Determine the (x, y) coordinate at the center of the cell enclosing the given text.  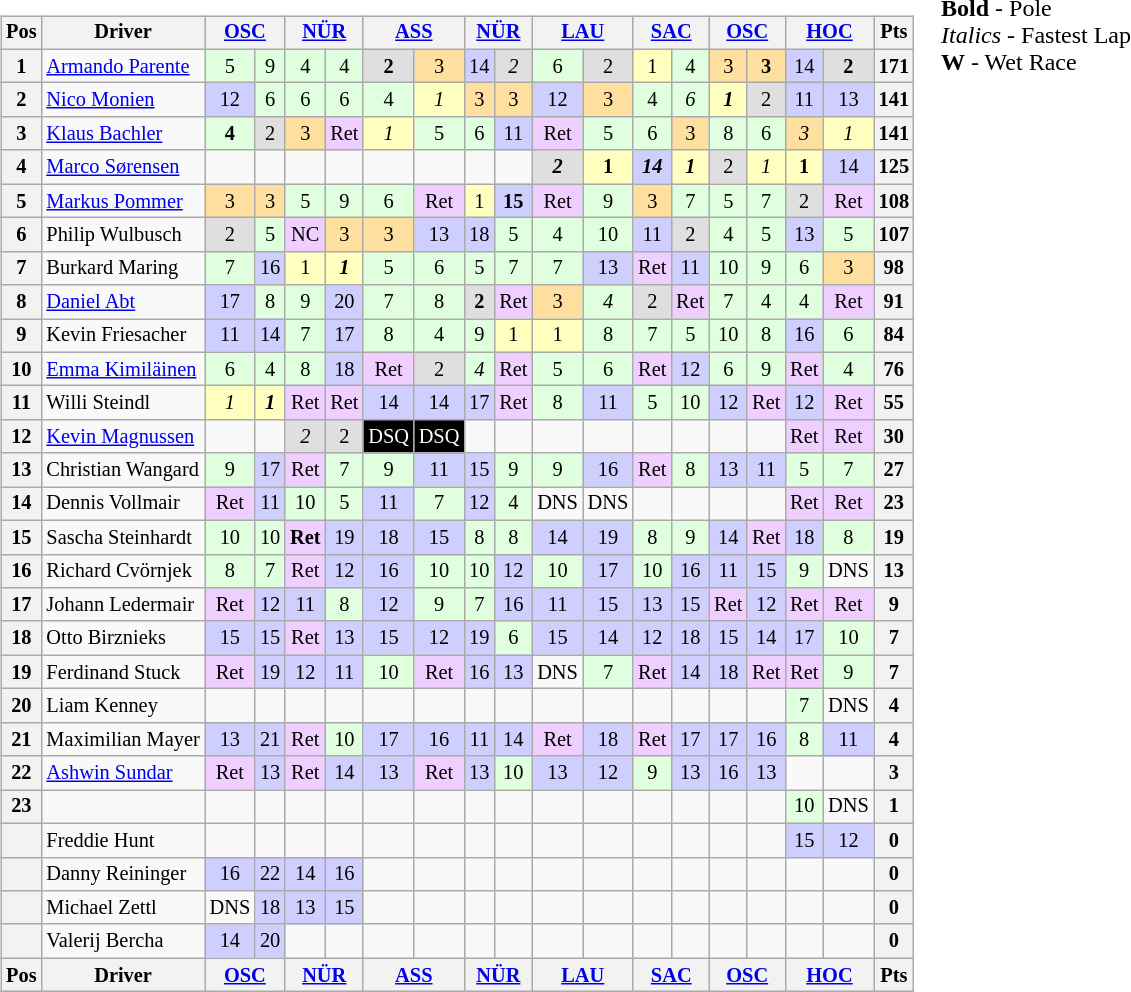
Klaus Bachler (122, 134)
Kevin Magnussen (122, 437)
84 (894, 336)
171 (894, 66)
Maximilian Mayer (122, 739)
NC (305, 235)
Armando Parente (122, 66)
76 (894, 369)
Johann Ledermair (122, 605)
Marco Sørensen (122, 167)
Otto Birznieks (122, 638)
Liam Kenney (122, 706)
Willi Steindl (122, 403)
Sascha Steinhardt (122, 537)
27 (894, 470)
91 (894, 302)
Philip Wulbusch (122, 235)
98 (894, 268)
107 (894, 235)
Michael Zettl (122, 908)
Richard Cvörnjek (122, 571)
Burkard Maring (122, 268)
Emma Kimiläinen (122, 369)
Danny Reininger (122, 874)
108 (894, 201)
Kevin Friesacher (122, 336)
Ferdinand Stuck (122, 672)
Ashwin Sundar (122, 773)
55 (894, 403)
Nico Monien (122, 100)
30 (894, 437)
Freddie Hunt (122, 840)
125 (894, 167)
Christian Wangard (122, 470)
Valerij Bercha (122, 941)
Dennis Vollmair (122, 504)
Markus Pommer (122, 201)
Daniel Abt (122, 302)
